Locate the cell with the specified text and output its [x, y] center coordinate. 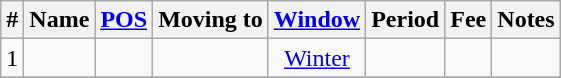
Winter [316, 58]
Fee [468, 20]
POS [124, 20]
Moving to [211, 20]
Notes [526, 20]
Window [316, 20]
Period [406, 20]
1 [12, 58]
# [12, 20]
Name [60, 20]
